Return the (x, y) coordinate for the center point of the cell that contains the specified text.  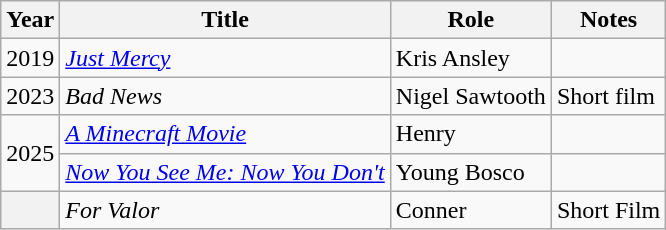
Henry (470, 134)
2023 (30, 96)
Short Film (608, 210)
2025 (30, 153)
Bad News (225, 96)
A Minecraft Movie (225, 134)
Kris Ansley (470, 58)
Now You See Me: Now You Don't (225, 172)
Title (225, 20)
Notes (608, 20)
Conner (470, 210)
Short film (608, 96)
Nigel Sawtooth (470, 96)
For Valor (225, 210)
2019 (30, 58)
Young Bosco (470, 172)
Just Mercy (225, 58)
Year (30, 20)
Role (470, 20)
